Detect which cell encompasses the target text, then output its [x, y] center coordinate. 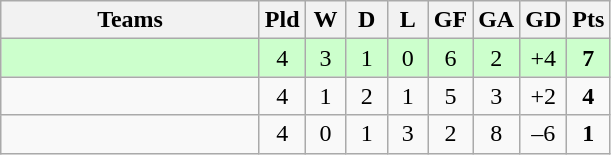
L [408, 20]
GA [496, 20]
6 [450, 58]
W [326, 20]
GD [544, 20]
8 [496, 134]
Pld [282, 20]
–6 [544, 134]
7 [588, 58]
+2 [544, 96]
D [366, 20]
Teams [130, 20]
Pts [588, 20]
GF [450, 20]
+4 [544, 58]
5 [450, 96]
